Return (X, Y) of the center of cell containing provided text 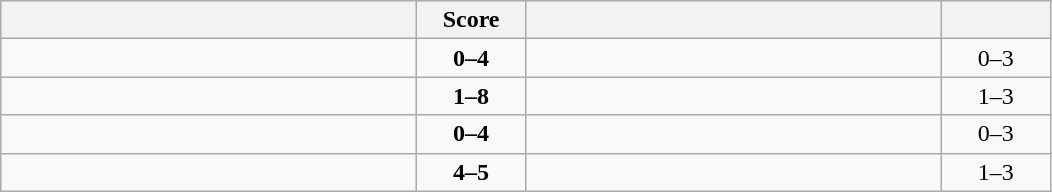
Score (472, 20)
4–5 (472, 172)
1–8 (472, 96)
